Return [X, Y] of the center of cell containing provided text 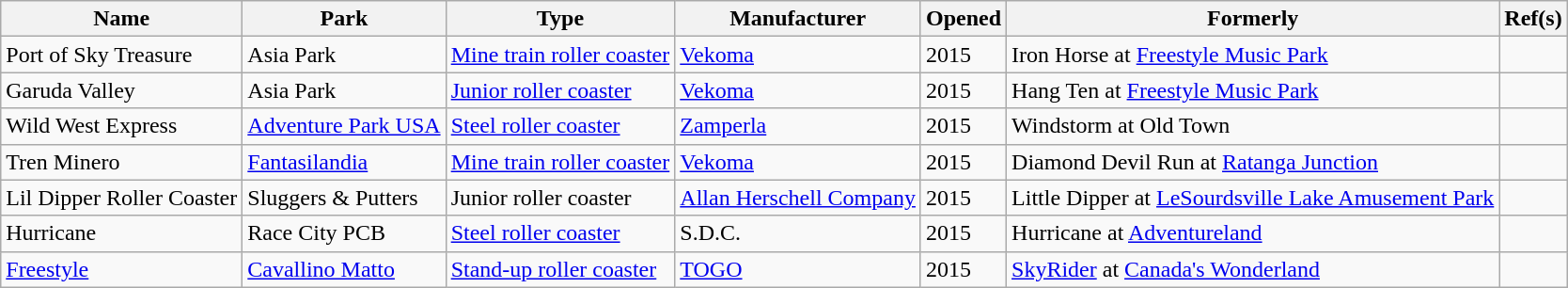
Stand-up roller coaster [560, 269]
Formerly [1253, 19]
Adventure Park USA [344, 126]
Lil Dipper Roller Coaster [122, 198]
Hurricane [122, 233]
Name [122, 19]
Type [560, 19]
S.D.C. [798, 233]
Cavallino Matto [344, 269]
Windstorm at Old Town [1253, 126]
TOGO [798, 269]
Hang Ten at Freestyle Music Park [1253, 90]
Race City PCB [344, 233]
Opened [963, 19]
Sluggers & Putters [344, 198]
Wild West Express [122, 126]
SkyRider at Canada's Wonderland [1253, 269]
Manufacturer [798, 19]
Hurricane at Adventureland [1253, 233]
Allan Herschell Company [798, 198]
Freestyle [122, 269]
Little Dipper at LeSourdsville Lake Amusement Park [1253, 198]
Garuda Valley [122, 90]
Iron Horse at Freestyle Music Park [1253, 55]
Port of Sky Treasure [122, 55]
Diamond Devil Run at Ratanga Junction [1253, 162]
Zamperla [798, 126]
Park [344, 19]
Ref(s) [1533, 19]
Tren Minero [122, 162]
Fantasilandia [344, 162]
